Locate the cell with the specified text and output its [x, y] center coordinate. 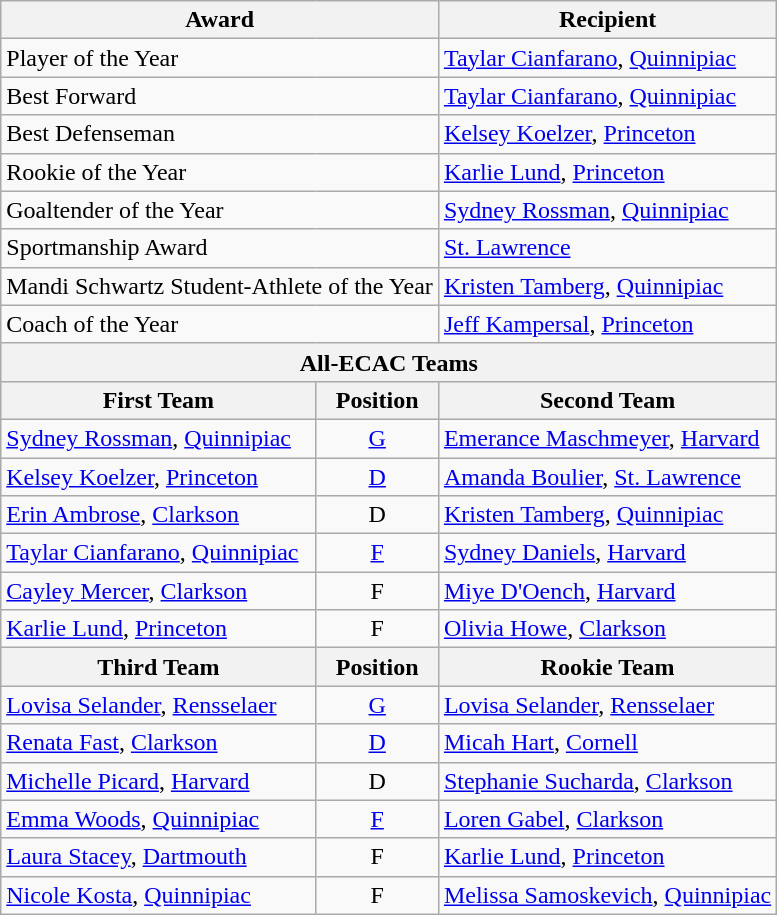
Renata Fast, Clarkson [158, 743]
Recipient [607, 20]
All-ECAC Teams [389, 362]
Goaltender of the Year [220, 210]
Player of the Year [220, 58]
First Team [158, 400]
Rookie of the Year [220, 172]
Olivia Howe, Clarkson [607, 629]
Loren Gabel, Clarkson [607, 819]
Sportmanship Award [220, 248]
Sydney Daniels, Harvard [607, 553]
Nicole Kosta, Quinnipiac [158, 895]
St. Lawrence [607, 248]
Third Team [158, 667]
Award [220, 20]
Cayley Mercer, Clarkson [158, 591]
Micah Hart, Cornell [607, 743]
Miye D'Oench, Harvard [607, 591]
Emerance Maschmeyer, Harvard [607, 438]
Jeff Kampersal, Princeton [607, 324]
Stephanie Sucharda, Clarkson [607, 781]
Best Defenseman [220, 134]
Amanda Boulier, St. Lawrence [607, 477]
Erin Ambrose, Clarkson [158, 515]
Rookie Team [607, 667]
Best Forward [220, 96]
Melissa Samoskevich, Quinnipiac [607, 895]
Second Team [607, 400]
Mandi Schwartz Student-Athlete of the Year [220, 286]
Coach of the Year [220, 324]
Michelle Picard, Harvard [158, 781]
Laura Stacey, Dartmouth [158, 857]
Emma Woods, Quinnipiac [158, 819]
